Output the (X, Y) coordinate of the center of the cell containing the given text.  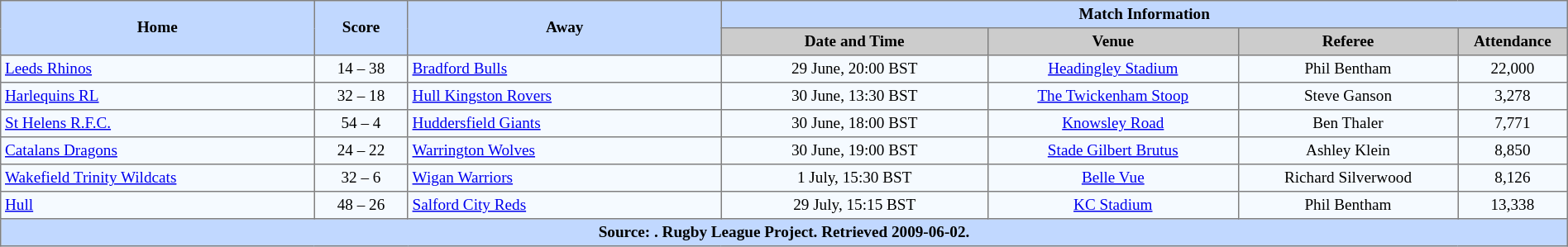
Leeds Rhinos (157, 69)
7,771 (1513, 124)
Ashley Klein (1348, 150)
32 – 6 (361, 178)
Harlequins RL (157, 96)
30 June, 19:00 BST (854, 150)
22,000 (1513, 69)
29 July, 15:15 BST (854, 205)
Match Information (1145, 15)
29 June, 20:00 BST (854, 69)
St Helens R.F.C. (157, 124)
Venue (1113, 41)
Wakefield Trinity Wildcats (157, 178)
KC Stadium (1113, 205)
Stade Gilbert Brutus (1113, 150)
Wigan Warriors (564, 178)
Attendance (1513, 41)
Referee (1348, 41)
24 – 22 (361, 150)
3,278 (1513, 96)
Belle Vue (1113, 178)
1 July, 15:30 BST (854, 178)
Steve Ganson (1348, 96)
Hull Kingston Rovers (564, 96)
Away (564, 28)
Warrington Wolves (564, 150)
Ben Thaler (1348, 124)
48 – 26 (361, 205)
Bradford Bulls (564, 69)
Knowsley Road (1113, 124)
Score (361, 28)
13,338 (1513, 205)
8,850 (1513, 150)
Headingley Stadium (1113, 69)
30 June, 13:30 BST (854, 96)
Catalans Dragons (157, 150)
Richard Silverwood (1348, 178)
Hull (157, 205)
Huddersfield Giants (564, 124)
Source: . Rugby League Project. Retrieved 2009-06-02. (784, 233)
30 June, 18:00 BST (854, 124)
8,126 (1513, 178)
14 – 38 (361, 69)
54 – 4 (361, 124)
Salford City Reds (564, 205)
Date and Time (854, 41)
Home (157, 28)
The Twickenham Stoop (1113, 96)
32 – 18 (361, 96)
